Find where the given text appears and provide that cell's center as (X, Y) coordinate. 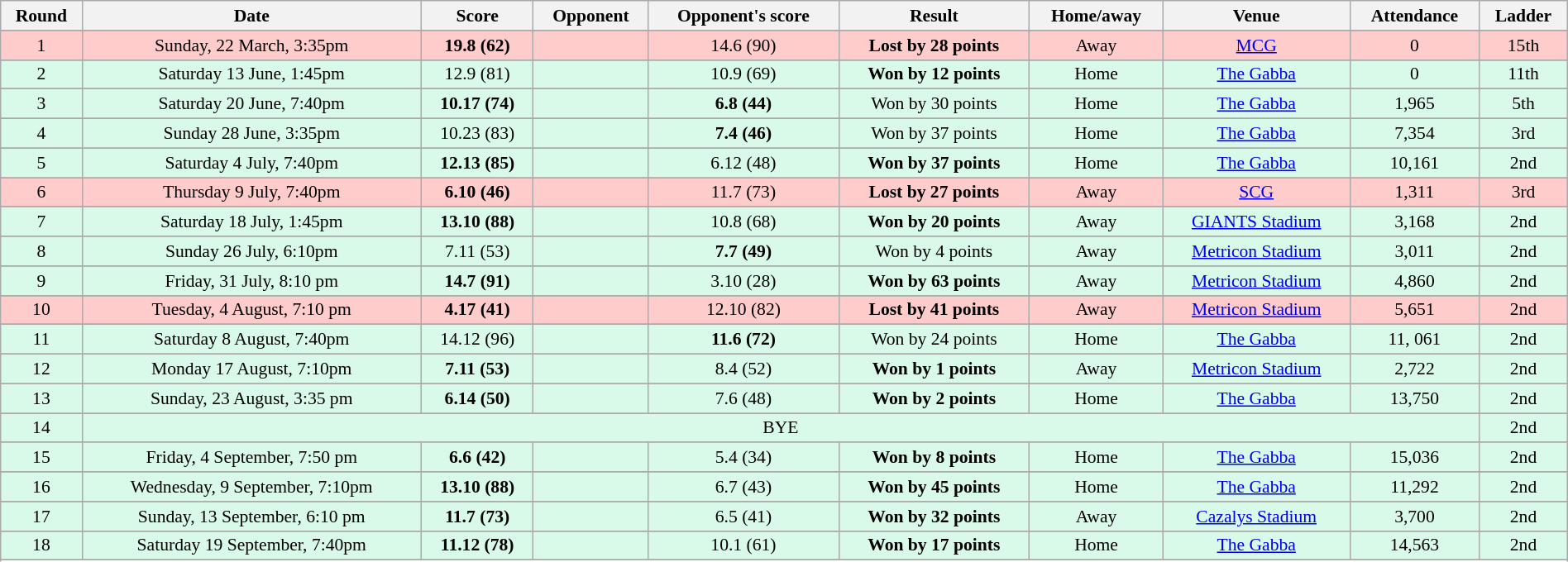
4.17 (41) (477, 310)
5 (41, 163)
6.7 (43) (743, 487)
SCG (1256, 193)
Thursday 9 July, 7:40pm (251, 193)
12.10 (82) (743, 310)
7,354 (1414, 134)
10.9 (69) (743, 74)
10.8 (68) (743, 222)
Saturday 19 September, 7:40pm (251, 545)
15th (1523, 45)
Won by 20 points (935, 222)
19.8 (62) (477, 45)
18 (41, 545)
Saturday 8 August, 7:40pm (251, 340)
Date (251, 16)
Tuesday, 4 August, 7:10 pm (251, 310)
14,563 (1414, 545)
MCG (1256, 45)
Sunday 28 June, 3:35pm (251, 134)
17 (41, 517)
Won by 45 points (935, 487)
11,292 (1414, 487)
14 (41, 428)
11th (1523, 74)
7.4 (46) (743, 134)
Sunday, 22 March, 3:35pm (251, 45)
8.4 (52) (743, 369)
4 (41, 134)
Lost by 41 points (935, 310)
6.14 (50) (477, 398)
6.12 (48) (743, 163)
3,011 (1414, 251)
6.8 (44) (743, 104)
11.12 (78) (477, 545)
8 (41, 251)
13 (41, 398)
Won by 17 points (935, 545)
Lost by 27 points (935, 193)
3,168 (1414, 222)
GIANTS Stadium (1256, 222)
15,036 (1414, 458)
Cazalys Stadium (1256, 517)
Opponent's score (743, 16)
14.7 (91) (477, 281)
14.12 (96) (477, 340)
Monday 17 August, 7:10pm (251, 369)
Lost by 28 points (935, 45)
16 (41, 487)
7.7 (49) (743, 251)
4,860 (1414, 281)
Friday, 4 September, 7:50 pm (251, 458)
Venue (1256, 16)
Wednesday, 9 September, 7:10pm (251, 487)
Won by 4 points (935, 251)
Sunday, 23 August, 3:35 pm (251, 398)
5.4 (34) (743, 458)
3,700 (1414, 517)
Score (477, 16)
13,750 (1414, 398)
Won by 2 points (935, 398)
6.5 (41) (743, 517)
2,722 (1414, 369)
Sunday, 13 September, 6:10 pm (251, 517)
Won by 24 points (935, 340)
Won by 30 points (935, 104)
Home/away (1097, 16)
7.6 (48) (743, 398)
15 (41, 458)
5th (1523, 104)
10.17 (74) (477, 104)
Won by 12 points (935, 74)
Saturday 4 July, 7:40pm (251, 163)
Won by 32 points (935, 517)
6 (41, 193)
6.6 (42) (477, 458)
2 (41, 74)
6.10 (46) (477, 193)
Saturday 18 July, 1:45pm (251, 222)
7 (41, 222)
11 (41, 340)
11.6 (72) (743, 340)
5,651 (1414, 310)
9 (41, 281)
Won by 1 points (935, 369)
1,965 (1414, 104)
Friday, 31 July, 8:10 pm (251, 281)
3 (41, 104)
1 (41, 45)
Result (935, 16)
3.10 (28) (743, 281)
10 (41, 310)
11, 061 (1414, 340)
10,161 (1414, 163)
Round (41, 16)
Won by 8 points (935, 458)
12 (41, 369)
10.1 (61) (743, 545)
Saturday 20 June, 7:40pm (251, 104)
14.6 (90) (743, 45)
Opponent (590, 16)
Saturday 13 June, 1:45pm (251, 74)
Won by 63 points (935, 281)
10.23 (83) (477, 134)
Attendance (1414, 16)
Sunday 26 July, 6:10pm (251, 251)
Ladder (1523, 16)
BYE (781, 428)
12.9 (81) (477, 74)
12.13 (85) (477, 163)
1,311 (1414, 193)
